Search for the cell housing the specified text and yield its (x, y) center coordinate. 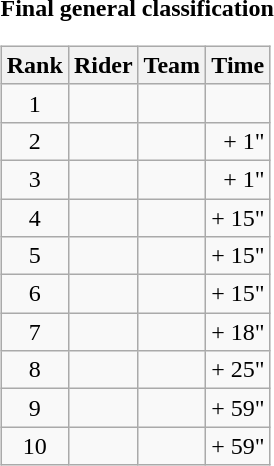
Time (238, 65)
+ 25" (238, 370)
7 (34, 332)
+ 18" (238, 332)
Rider (103, 65)
1 (34, 103)
5 (34, 256)
6 (34, 294)
10 (34, 446)
Team (172, 65)
2 (34, 141)
9 (34, 408)
4 (34, 217)
8 (34, 370)
Rank (34, 65)
3 (34, 179)
